Pinpoint the cell where the given text exists, returning its (X, Y) midpoint coordinate. 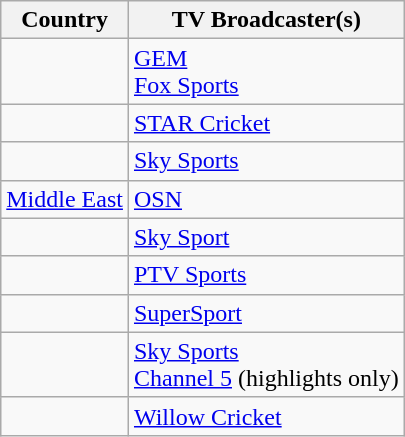
Sky Sports (266, 161)
PTV Sports (266, 275)
SuperSport (266, 313)
Sky SportsChannel 5 (highlights only) (266, 364)
Country (65, 20)
STAR Cricket (266, 123)
Middle East (65, 199)
TV Broadcaster(s) (266, 20)
Sky Sport (266, 237)
OSN (266, 199)
Willow Cricket (266, 416)
GEMFox Sports (266, 72)
